Identify which cell holds the provided text, then report its (x, y) central coordinate. 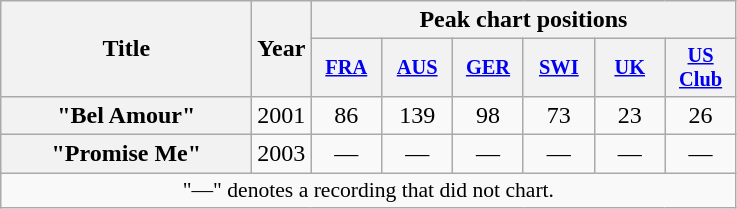
86 (346, 115)
26 (700, 115)
"Promise Me" (126, 154)
2003 (282, 154)
SWI (558, 68)
2001 (282, 115)
FRA (346, 68)
139 (418, 115)
Title (126, 49)
AUS (418, 68)
"Bel Amour" (126, 115)
GER (488, 68)
98 (488, 115)
US Club (700, 68)
Peak chart positions (524, 20)
Year (282, 49)
73 (558, 115)
"—" denotes a recording that did not chart. (368, 191)
23 (630, 115)
UK (630, 68)
